Capture the cell that displays the provided text and extract its (X, Y) central coordinate. 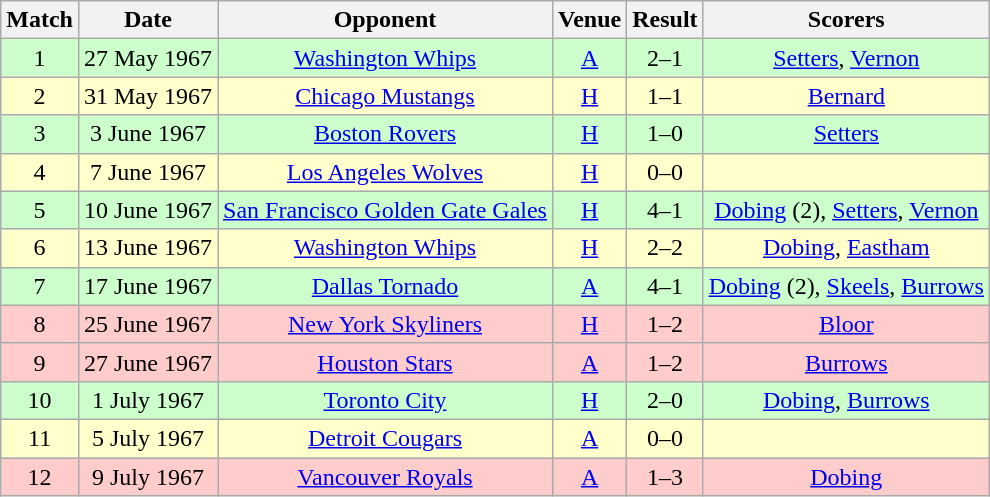
Toronto City (386, 400)
6 (40, 248)
12 (40, 477)
3 June 1967 (148, 134)
Detroit Cougars (386, 438)
Vancouver Royals (386, 477)
Date (148, 20)
5 July 1967 (148, 438)
Dallas Tornado (386, 286)
Dobing (2), Skeels, Burrows (846, 286)
31 May 1967 (148, 96)
New York Skyliners (386, 324)
9 July 1967 (148, 477)
Setters (846, 134)
Burrows (846, 362)
Setters, Vernon (846, 58)
2–0 (665, 400)
13 June 1967 (148, 248)
San Francisco Golden Gate Gales (386, 210)
Opponent (386, 20)
Scorers (846, 20)
11 (40, 438)
Bloor (846, 324)
Dobing, Eastham (846, 248)
Dobing, Burrows (846, 400)
1–3 (665, 477)
7 June 1967 (148, 172)
2–1 (665, 58)
4 (40, 172)
Chicago Mustangs (386, 96)
9 (40, 362)
Boston Rovers (386, 134)
Match (40, 20)
27 May 1967 (148, 58)
Venue (589, 20)
Houston Stars (386, 362)
1–1 (665, 96)
1 July 1967 (148, 400)
17 June 1967 (148, 286)
Bernard (846, 96)
10 (40, 400)
2 (40, 96)
1 (40, 58)
5 (40, 210)
7 (40, 286)
Dobing (2), Setters, Vernon (846, 210)
27 June 1967 (148, 362)
2–2 (665, 248)
8 (40, 324)
Los Angeles Wolves (386, 172)
Result (665, 20)
Dobing (846, 477)
3 (40, 134)
25 June 1967 (148, 324)
10 June 1967 (148, 210)
1–0 (665, 134)
